Pinpoint the cell where the given text exists, returning its [x, y] midpoint coordinate. 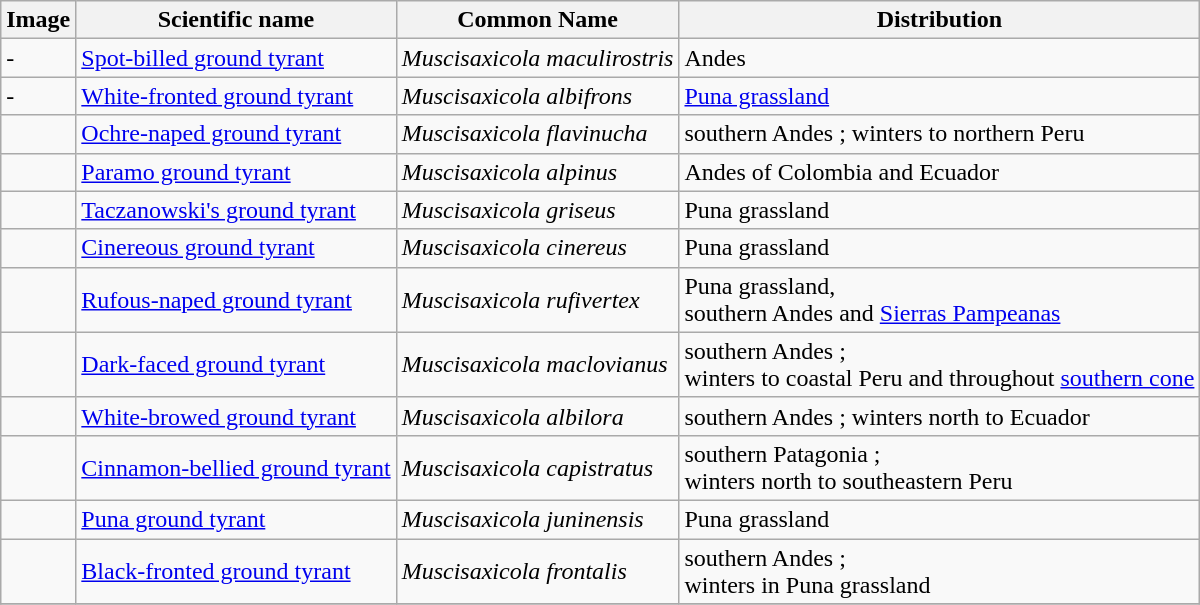
Common Name [538, 20]
Muscisaxicola juninensis [538, 519]
Taczanowski's ground tyrant [236, 210]
Muscisaxicola rufivertex [538, 300]
Cinnamon-bellied ground tyrant [236, 468]
southern Andes ;winters to coastal Peru and throughout southern cone [940, 364]
Muscisaxicola frontalis [538, 570]
southern Andes ;winters in Puna grassland [940, 570]
Muscisaxicola flavinucha [538, 134]
Spot-billed ground tyrant [236, 58]
Muscisaxicola maculirostris [538, 58]
southern Andes ; winters to northern Peru [940, 134]
Image [38, 20]
southern Andes ; winters north to Ecuador [940, 416]
Muscisaxicola griseus [538, 210]
Dark-faced ground tyrant [236, 364]
Paramo ground tyrant [236, 172]
Ochre-naped ground tyrant [236, 134]
Cinereous ground tyrant [236, 248]
Muscisaxicola cinereus [538, 248]
southern Patagonia ;winters north to southeastern Peru [940, 468]
Andes [940, 58]
Muscisaxicola albilora [538, 416]
Muscisaxicola capistratus [538, 468]
Black-fronted ground tyrant [236, 570]
Rufous-naped ground tyrant [236, 300]
White-browed ground tyrant [236, 416]
Puna grassland,southern Andes and Sierras Pampeanas [940, 300]
Muscisaxicola maclovianus [538, 364]
Puna ground tyrant [236, 519]
Scientific name [236, 20]
Andes of Colombia and Ecuador [940, 172]
Muscisaxicola alpinus [538, 172]
Distribution [940, 20]
White-fronted ground tyrant [236, 96]
Muscisaxicola albifrons [538, 96]
